From the cell containing the given text, extract its center point as (x, y) coordinate. 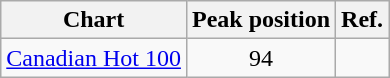
Peak position (260, 20)
Chart (94, 20)
Canadian Hot 100 (94, 58)
Ref. (362, 20)
94 (260, 58)
